For the text-containing cell, return its midpoint in (x, y) coordinate format. 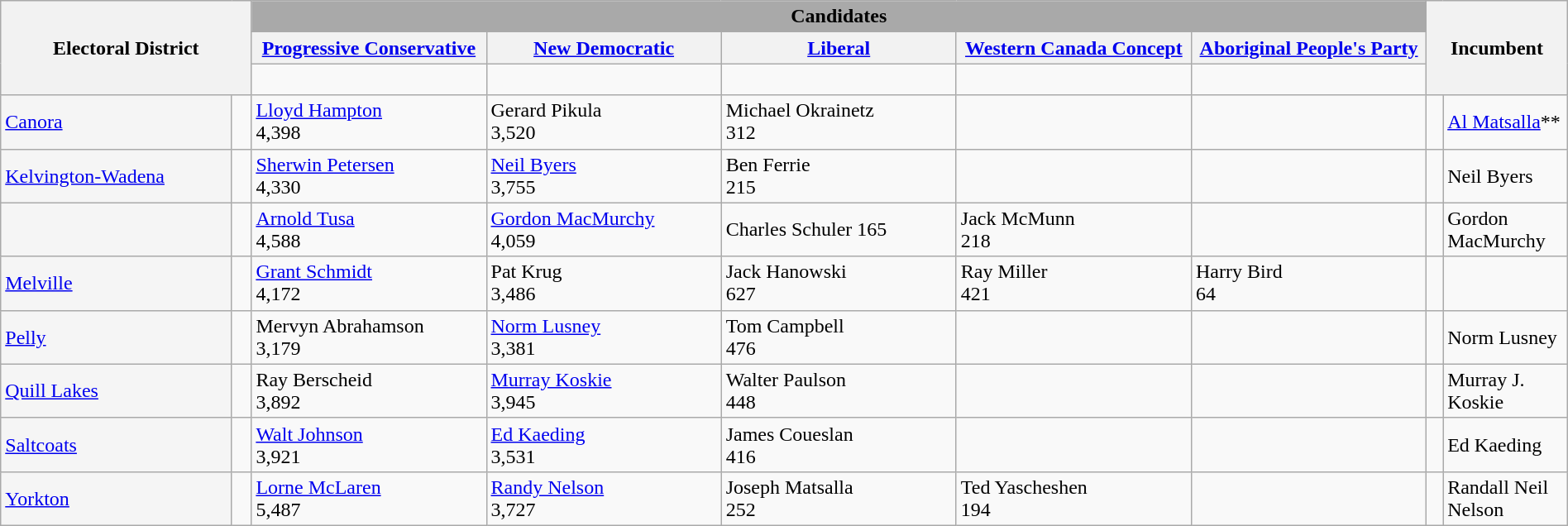
Arnold Tusa 4,588 (369, 230)
Grant Schmidt 4,172 (369, 283)
Mervyn Abrahamson 3,179 (369, 337)
Ray Miller 421 (1073, 283)
Randall Neil Nelson (1505, 498)
Charles Schuler 165 (839, 230)
Jack Hanowski 627 (839, 283)
Norm Lusney 3,381 (604, 337)
Murray J. Koskie (1505, 390)
Electoral District (126, 48)
Harry Bird 64 (1308, 283)
Michael Okrainetz 312 (839, 122)
Incumbent (1497, 48)
Lloyd Hampton 4,398 (369, 122)
Progressive Conservative (369, 48)
Al Matsalla** (1505, 122)
Candidates (839, 17)
Canora (117, 122)
Ray Berscheid 3,892 (369, 390)
Liberal (839, 48)
Ed Kaeding (1505, 445)
Ed Kaeding 3,531 (604, 445)
New Democratic (604, 48)
Gordon MacMurchy (1505, 230)
Jack McMunn 218 (1073, 230)
Kelvington-Wadena (117, 175)
Randy Nelson 3,727 (604, 498)
Ben Ferrie 215 (839, 175)
Quill Lakes (117, 390)
Murray Koskie 3,945 (604, 390)
Ted Yascheshen 194 (1073, 498)
Tom Campbell 476 (839, 337)
Walter Paulson 448 (839, 390)
Yorkton (117, 498)
Norm Lusney (1505, 337)
James Coueslan 416 (839, 445)
Lorne McLaren 5,487 (369, 498)
Walt Johnson 3,921 (369, 445)
Saltcoats (117, 445)
Western Canada Concept (1073, 48)
Sherwin Petersen 4,330 (369, 175)
Neil Byers 3,755 (604, 175)
Gerard Pikula 3,520 (604, 122)
Melville (117, 283)
Pelly (117, 337)
Aboriginal People's Party (1308, 48)
Joseph Matsalla 252 (839, 498)
Pat Krug 3,486 (604, 283)
Gordon MacMurchy 4,059 (604, 230)
Neil Byers (1505, 175)
